Search for the cell housing the specified text and yield its [X, Y] center coordinate. 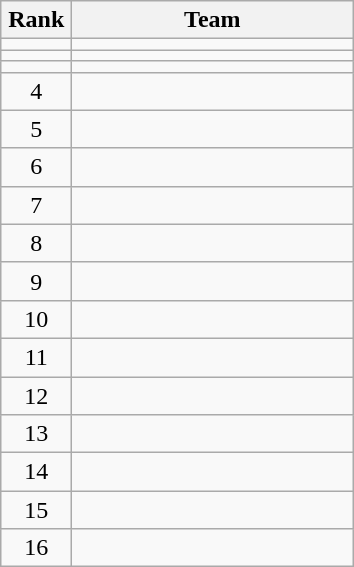
12 [36, 395]
5 [36, 129]
9 [36, 281]
11 [36, 357]
8 [36, 243]
10 [36, 319]
Rank [36, 20]
4 [36, 91]
16 [36, 548]
13 [36, 434]
6 [36, 167]
Team [212, 20]
7 [36, 205]
14 [36, 472]
15 [36, 510]
